Extract the (x, y) coordinate from the center of the cell holding the provided text.  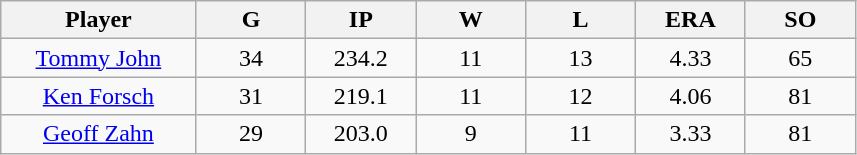
L (581, 20)
3.33 (690, 134)
9 (471, 134)
W (471, 20)
4.06 (690, 96)
IP (361, 20)
34 (251, 58)
G (251, 20)
Geoff Zahn (98, 134)
ERA (690, 20)
29 (251, 134)
Tommy John (98, 58)
65 (800, 58)
Ken Forsch (98, 96)
203.0 (361, 134)
31 (251, 96)
234.2 (361, 58)
4.33 (690, 58)
219.1 (361, 96)
12 (581, 96)
Player (98, 20)
SO (800, 20)
13 (581, 58)
